From the cell containing the given text, extract its center point as (x, y) coordinate. 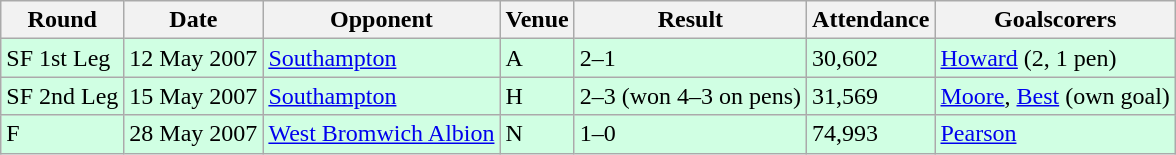
SF 2nd Leg (62, 96)
SF 1st Leg (62, 58)
Result (690, 20)
F (62, 134)
Pearson (1055, 134)
12 May 2007 (194, 58)
31,569 (871, 96)
2–1 (690, 58)
Venue (537, 20)
Round (62, 20)
West Bromwich Albion (382, 134)
1–0 (690, 134)
Howard (2, 1 pen) (1055, 58)
H (537, 96)
Attendance (871, 20)
Opponent (382, 20)
A (537, 58)
2–3 (won 4–3 on pens) (690, 96)
Moore, Best (own goal) (1055, 96)
30,602 (871, 58)
Date (194, 20)
28 May 2007 (194, 134)
Goalscorers (1055, 20)
N (537, 134)
15 May 2007 (194, 96)
74,993 (871, 134)
